Locate the cell with the specified text and output its (X, Y) center coordinate. 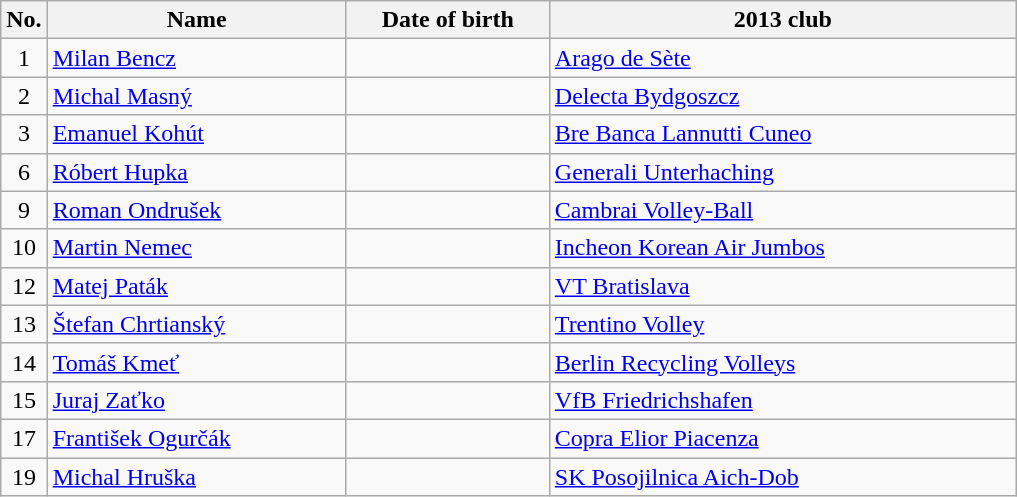
Roman Ondrušek (196, 210)
9 (24, 210)
Name (196, 20)
VT Bratislava (782, 286)
František Ogurčák (196, 438)
SK Posojilnica Aich-Dob (782, 477)
Incheon Korean Air Jumbos (782, 248)
Martin Nemec (196, 248)
10 (24, 248)
Juraj Zaťko (196, 400)
Bre Banca Lannutti Cuneo (782, 134)
15 (24, 400)
19 (24, 477)
No. (24, 20)
Róbert Hupka (196, 172)
Tomáš Kmeť (196, 362)
Generali Unterhaching (782, 172)
13 (24, 324)
Štefan Chrtianský (196, 324)
1 (24, 58)
Date of birth (448, 20)
17 (24, 438)
Matej Paták (196, 286)
Delecta Bydgoszcz (782, 96)
14 (24, 362)
Berlin Recycling Volleys (782, 362)
Emanuel Kohút (196, 134)
2013 club (782, 20)
Copra Elior Piacenza (782, 438)
2 (24, 96)
Michal Masný (196, 96)
Milan Bencz (196, 58)
Arago de Sète (782, 58)
Trentino Volley (782, 324)
3 (24, 134)
12 (24, 286)
VfB Friedrichshafen (782, 400)
Michal Hruška (196, 477)
Cambrai Volley-Ball (782, 210)
6 (24, 172)
